Identify which cell holds the provided text, then report its (X, Y) central coordinate. 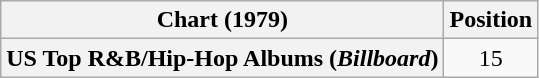
US Top R&B/Hip-Hop Albums (Billboard) (222, 58)
Position (491, 20)
15 (491, 58)
Chart (1979) (222, 20)
